Capture the cell that displays the provided text and extract its [x, y] central coordinate. 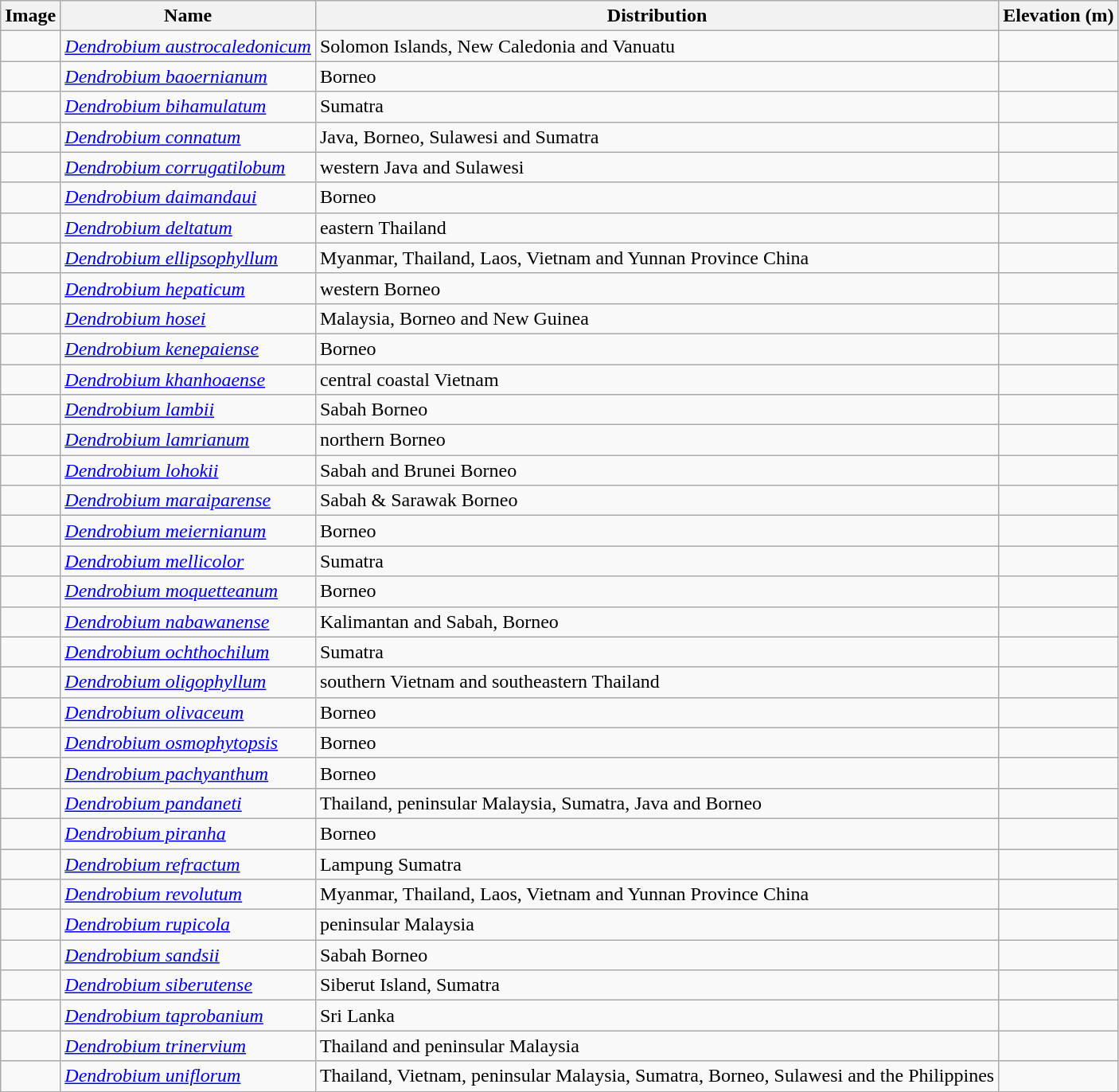
Dendrobium ochthochilum [188, 652]
Dendrobium piranha [188, 833]
Thailand, Vietnam, peninsular Malaysia, Sumatra, Borneo, Sulawesi and the Philippines [657, 1076]
Java, Borneo, Sulawesi and Sumatra [657, 137]
Dendrobium kenepaiense [188, 349]
Dendrobium khanhoaense [188, 380]
Dendrobium corrugatilobum [188, 167]
peninsular Malaysia [657, 925]
Dendrobium lamrianum [188, 440]
Distribution [657, 16]
Dendrobium ellipsophyllum [188, 258]
western Java and Sulawesi [657, 167]
Dendrobium revolutum [188, 895]
Dendrobium uniflorum [188, 1076]
eastern Thailand [657, 228]
Dendrobium oligophyllum [188, 682]
Sabah and Brunei Borneo [657, 470]
Dendrobium nabawanense [188, 622]
Malaysia, Borneo and New Guinea [657, 318]
southern Vietnam and southeastern Thailand [657, 682]
Dendrobium connatum [188, 137]
Dendrobium siberutense [188, 985]
Dendrobium lohokii [188, 470]
Dendrobium bihamulatum [188, 107]
Dendrobium moquetteanum [188, 591]
Dendrobium austrocaledonicum [188, 46]
western Borneo [657, 288]
Siberut Island, Sumatra [657, 985]
Thailand, peninsular Malaysia, Sumatra, Java and Borneo [657, 803]
Dendrobium sandsii [188, 955]
Sri Lanka [657, 1016]
northern Borneo [657, 440]
Dendrobium deltatum [188, 228]
Elevation (m) [1059, 16]
Dendrobium refractum [188, 864]
Dendrobium osmophytopsis [188, 743]
Thailand and peninsular Malaysia [657, 1046]
Dendrobium olivaceum [188, 712]
Dendrobium lambii [188, 410]
Lampung Sumatra [657, 864]
Dendrobium maraiparense [188, 501]
Dendrobium baoernianum [188, 76]
Solomon Islands, New Caledonia and Vanuatu [657, 46]
Sabah & Sarawak Borneo [657, 501]
Name [188, 16]
Dendrobium pandaneti [188, 803]
Dendrobium daimandaui [188, 197]
Dendrobium taprobanium [188, 1016]
Dendrobium hosei [188, 318]
Kalimantan and Sabah, Borneo [657, 622]
Dendrobium meiernianum [188, 531]
central coastal Vietnam [657, 380]
Dendrobium rupicola [188, 925]
Dendrobium pachyanthum [188, 773]
Dendrobium mellicolor [188, 561]
Dendrobium hepaticum [188, 288]
Dendrobium trinervium [188, 1046]
Image [30, 16]
